Capture the cell that displays the provided text and extract its [x, y] central coordinate. 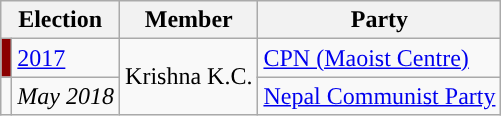
Member [189, 20]
May 2018 [66, 96]
Party [380, 20]
Election [60, 20]
Nepal Communist Party [380, 96]
CPN (Maoist Centre) [380, 58]
2017 [66, 58]
Krishna K.C. [189, 77]
